From the cell containing the given text, extract its center point as (X, Y) coordinate. 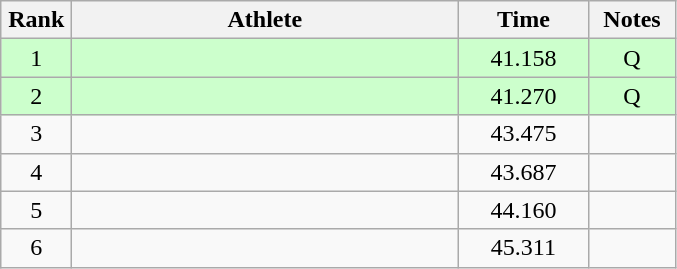
Time (524, 20)
6 (36, 248)
45.311 (524, 248)
43.475 (524, 134)
44.160 (524, 210)
2 (36, 96)
5 (36, 210)
41.158 (524, 58)
1 (36, 58)
3 (36, 134)
Athlete (265, 20)
4 (36, 172)
Notes (632, 20)
43.687 (524, 172)
41.270 (524, 96)
Rank (36, 20)
